Extract the (x, y) coordinate from the center of the cell holding the provided text.  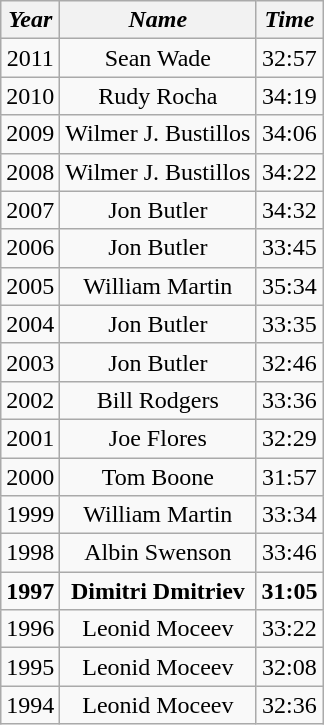
1998 (30, 553)
1994 (30, 705)
Tom Boone (158, 477)
32:36 (290, 705)
2002 (30, 400)
32:46 (290, 362)
1997 (30, 591)
Sean Wade (158, 58)
32:08 (290, 667)
32:57 (290, 58)
Bill Rodgers (158, 400)
34:19 (290, 96)
33:35 (290, 324)
33:36 (290, 400)
1995 (30, 667)
Year (30, 20)
Dimitri Dmitriev (158, 591)
34:06 (290, 134)
33:22 (290, 629)
2003 (30, 362)
2011 (30, 58)
2005 (30, 286)
Time (290, 20)
Joe Flores (158, 438)
2006 (30, 248)
31:05 (290, 591)
Albin Swenson (158, 553)
2007 (30, 210)
1996 (30, 629)
1999 (30, 515)
2001 (30, 438)
2010 (30, 96)
33:45 (290, 248)
34:22 (290, 172)
Name (158, 20)
2008 (30, 172)
32:29 (290, 438)
33:46 (290, 553)
2004 (30, 324)
35:34 (290, 286)
33:34 (290, 515)
2009 (30, 134)
2000 (30, 477)
31:57 (290, 477)
Rudy Rocha (158, 96)
34:32 (290, 210)
